Scan for the cell matching the given text and deliver its (x, y) coordinate at center. 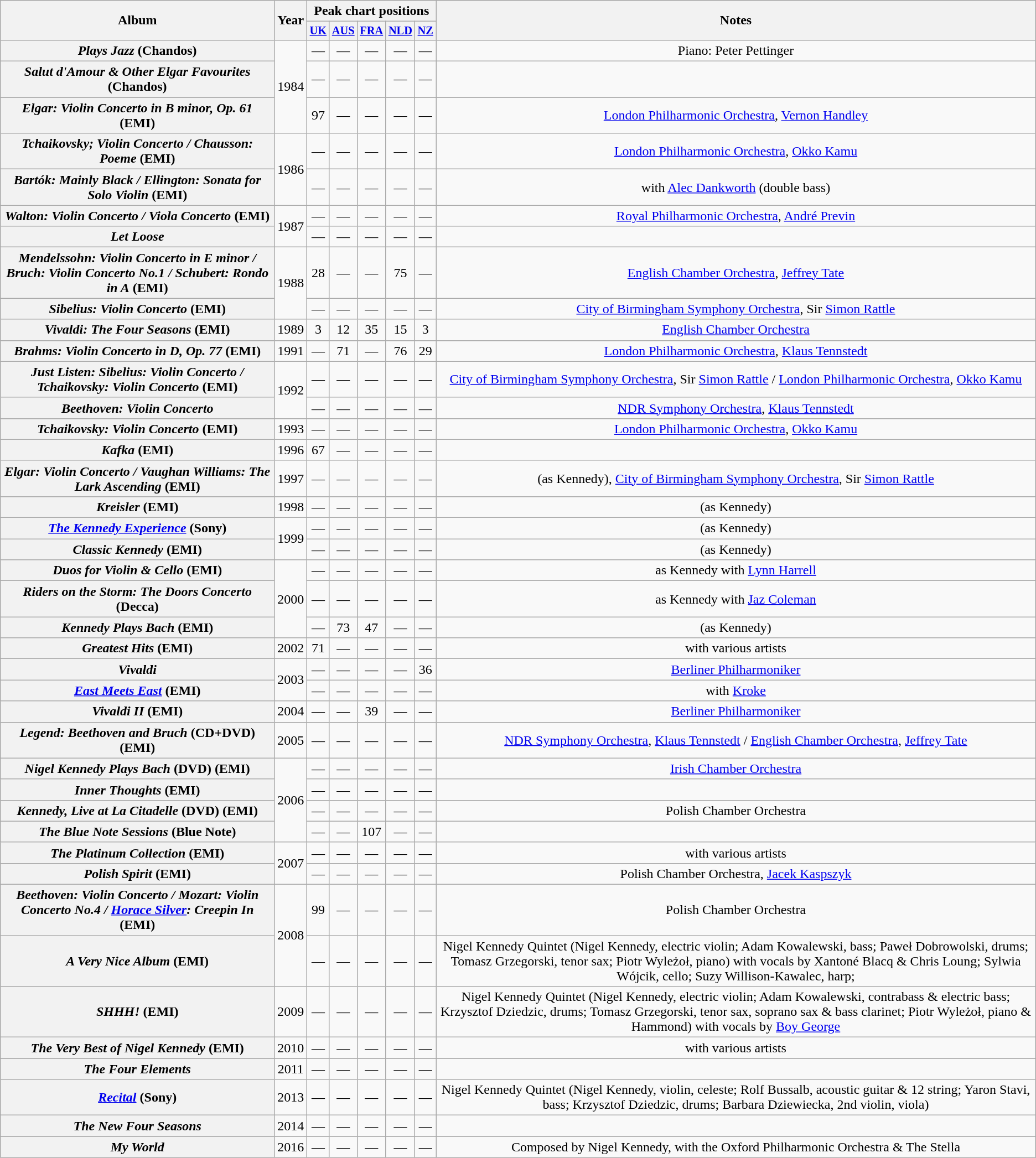
FRA (371, 31)
City of Birmingham Symphony Orchestra, Sir Simon Rattle (736, 309)
1989 (291, 330)
Royal Philharmonic Orchestra, André Previn (736, 216)
1996 (291, 450)
Beethoven: Violin Concerto (137, 408)
My World (137, 1147)
Plays Jazz (Chandos) (137, 50)
2002 (291, 648)
NZ (426, 31)
NDR Symphony Orchestra, Klaus Tennstedt (736, 408)
Kennedy Plays Bach (EMI) (137, 627)
Vivaldi: The Four Seasons (EMI) (137, 330)
Album (137, 20)
London Philharmonic Orchestra, Vernon Handley (736, 115)
1987 (291, 226)
35 (371, 330)
2016 (291, 1147)
76 (401, 351)
London Philharmonic Orchestra, Klaus Tennstedt (736, 351)
2008 (291, 936)
2013 (291, 1098)
The Kennedy Experience (Sony) (137, 528)
Recital (Sony) (137, 1098)
75 (401, 273)
1998 (291, 507)
2006 (291, 800)
15 (401, 330)
The Very Best of Nigel Kennedy (EMI) (137, 1048)
2005 (291, 740)
Just Listen: Sibelius: Violin Concerto / Tchaikovsky: Violin Concerto (EMI) (137, 380)
Bartók: Mainly Black / Ellington: Sonata for Solo Violin (EMI) (137, 187)
1997 (291, 478)
2007 (291, 863)
Kennedy, Live at La Citadelle (DVD) (EMI) (137, 811)
Notes (736, 20)
47 (371, 627)
97 (318, 115)
1992 (291, 390)
2010 (291, 1048)
2000 (291, 599)
Kreisler (EMI) (137, 507)
Piano: Peter Pettinger (736, 50)
2003 (291, 680)
Nigel Kennedy Plays Bach (DVD) (EMI) (137, 768)
1984 (291, 86)
Irish Chamber Orchestra (736, 768)
1999 (291, 539)
Peak chart positions (372, 11)
29 (426, 351)
99 (318, 910)
Elgar: Violin Concerto in B minor, Op. 61 (EMI) (137, 115)
Inner Thoughts (EMI) (137, 790)
Sibelius: Violin Concerto (EMI) (137, 309)
Let Loose (137, 237)
Beethoven: Violin Concerto / Mozart: Violin Concerto No.4 / Horace Silver: Creepin In (EMI) (137, 910)
The Blue Note Sessions (Blue Note) (137, 832)
The Platinum Collection (EMI) (137, 853)
UK (318, 31)
67 (318, 450)
SHHH! (EMI) (137, 1012)
A Very Nice Album (EMI) (137, 961)
2014 (291, 1126)
1991 (291, 351)
12 (343, 330)
Composed by Nigel Kennedy, with the Oxford Philharmonic Orchestra & The Stella (736, 1147)
with Kroke (736, 690)
AUS (343, 31)
East Meets East (EMI) (137, 690)
Tchaikovsky: Violin Concerto (EMI) (137, 429)
Greatest Hits (EMI) (137, 648)
Polish Spirit (EMI) (137, 874)
Salut d'Amour & Other Elgar Favourites (Chandos) (137, 80)
with Alec Dankworth (double bass) (736, 187)
36 (426, 669)
1993 (291, 429)
Vivaldi II (EMI) (137, 712)
English Chamber Orchestra, Jeffrey Tate (736, 273)
Duos for Violin & Cello (EMI) (137, 570)
1988 (291, 283)
2004 (291, 712)
(as Kennedy), City of Birmingham Symphony Orchestra, Sir Simon Rattle (736, 478)
Riders on the Storm: The Doors Concerto (Decca) (137, 599)
39 (371, 712)
as Kennedy with Lynn Harrell (736, 570)
Elgar: Violin Concerto / Vaughan Williams: The Lark Ascending (EMI) (137, 478)
NDR Symphony Orchestra, Klaus Tennstedt / English Chamber Orchestra, Jeffrey Tate (736, 740)
73 (343, 627)
Polish Chamber Orchestra, Jacek Kaspszyk (736, 874)
Kafka (EMI) (137, 450)
Classic Kennedy (EMI) (137, 549)
Tchaikovsky; Violin Concerto / Chausson: Poeme (EMI) (137, 152)
2009 (291, 1012)
Brahms: Violin Concerto in D, Op. 77 (EMI) (137, 351)
Walton: Violin Concerto / Viola Concerto (EMI) (137, 216)
as Kennedy with Jaz Coleman (736, 599)
The New Four Seasons (137, 1126)
Year (291, 20)
Legend: Beethoven and Bruch (CD+DVD) (EMI) (137, 740)
English Chamber Orchestra (736, 330)
City of Birmingham Symphony Orchestra, Sir Simon Rattle / London Philharmonic Orchestra, Okko Kamu (736, 380)
107 (371, 832)
NLD (401, 31)
2011 (291, 1069)
28 (318, 273)
Vivaldi (137, 669)
Mendelssohn: Violin Concerto in E minor / Bruch: Violin Concerto No.1 / Schubert: Rondo in A (EMI) (137, 273)
The Four Elements (137, 1069)
1986 (291, 169)
